Search for the cell housing the specified text and yield its (x, y) center coordinate. 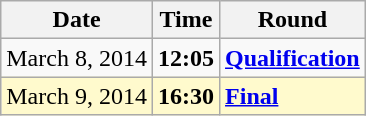
12:05 (186, 58)
March 9, 2014 (77, 96)
16:30 (186, 96)
Qualification (293, 58)
March 8, 2014 (77, 58)
Time (186, 20)
Round (293, 20)
Final (293, 96)
Date (77, 20)
